Pinpoint the cell where the given text exists, returning its (X, Y) midpoint coordinate. 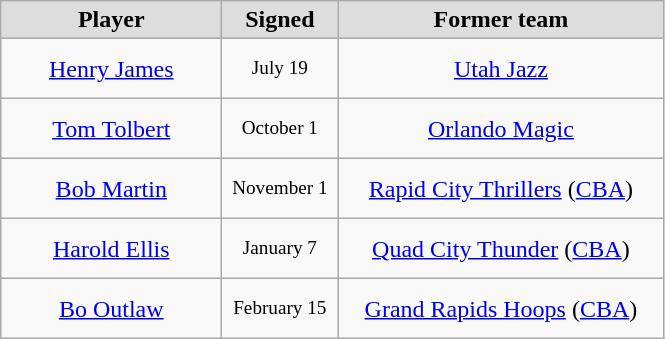
Quad City Thunder (CBA) (501, 249)
Player (112, 20)
Rapid City Thrillers (CBA) (501, 189)
Harold Ellis (112, 249)
July 19 (280, 69)
Henry James (112, 69)
Bo Outlaw (112, 309)
Tom Tolbert (112, 129)
Utah Jazz (501, 69)
Orlando Magic (501, 129)
February 15 (280, 309)
Grand Rapids Hoops (CBA) (501, 309)
Former team (501, 20)
Signed (280, 20)
October 1 (280, 129)
January 7 (280, 249)
November 1 (280, 189)
Bob Martin (112, 189)
